Identify which cell holds the provided text, then report its (x, y) central coordinate. 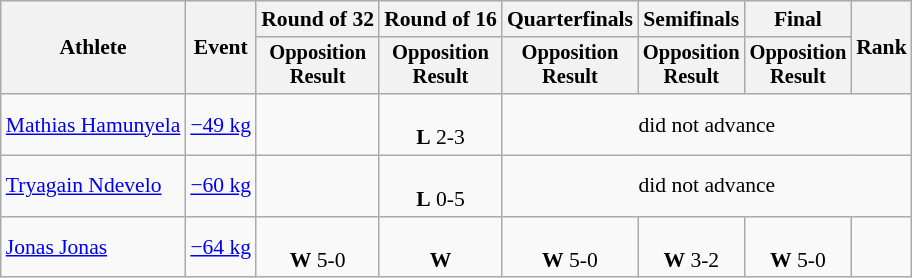
Rank (882, 48)
W 3-2 (692, 248)
Round of 16 (440, 19)
Tryagain Ndevelo (94, 186)
L 0-5 (440, 186)
−49 kg (220, 124)
L 2-3 (440, 124)
−60 kg (220, 186)
Round of 32 (318, 19)
Jonas Jonas (94, 248)
Mathias Hamunyela (94, 124)
−64 kg (220, 248)
Final (798, 19)
Event (220, 48)
Quarterfinals (570, 19)
Semifinals (692, 19)
W (440, 248)
Athlete (94, 48)
